Detect which cell encompasses the target text, then output its [X, Y] center coordinate. 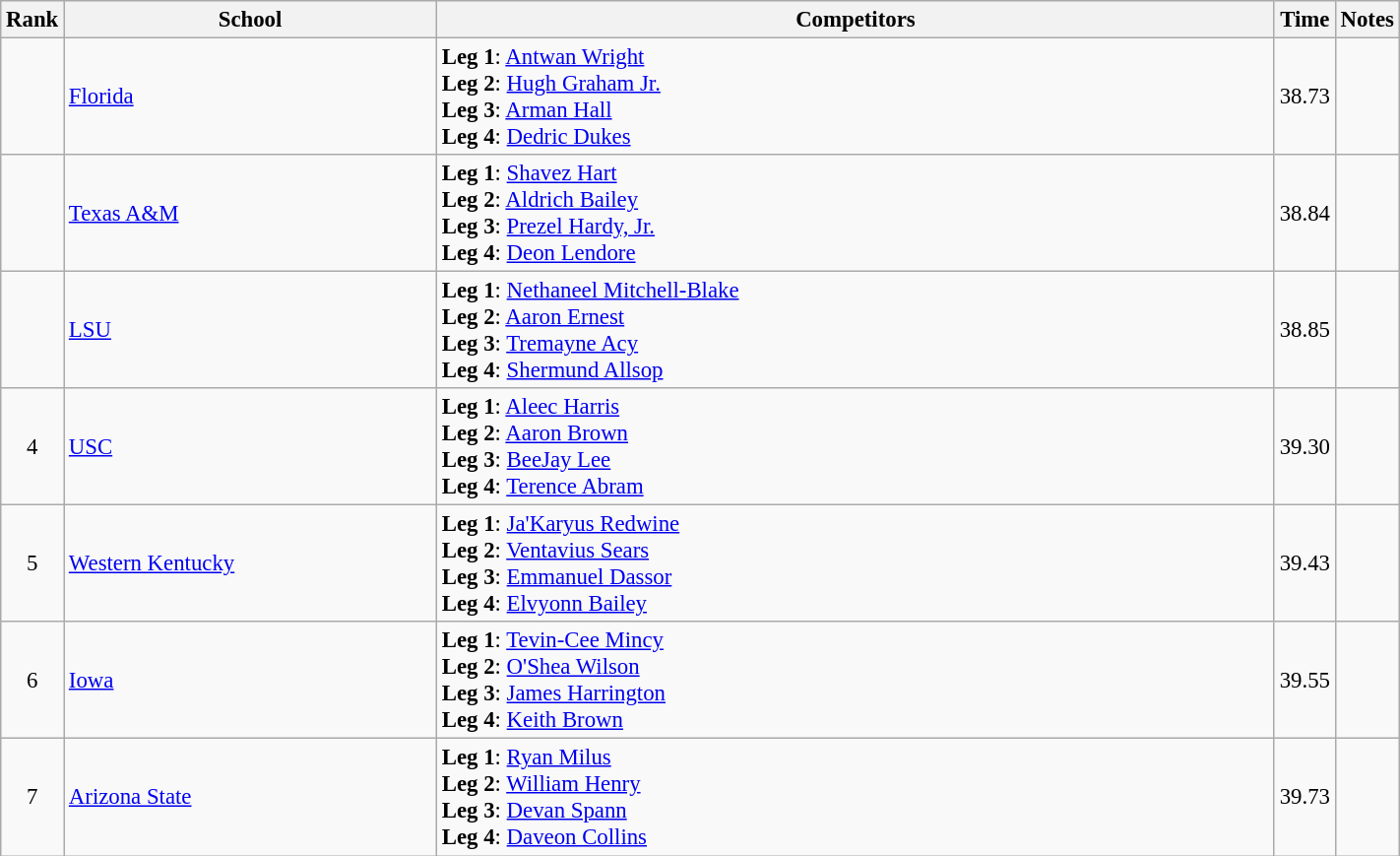
39.73 [1305, 798]
38.73 [1305, 97]
Competitors [855, 20]
39.55 [1305, 682]
Leg 1: Ja'Karyus Redwine Leg 2: Ventavius Sears Leg 3: Emmanuel Dassor Leg 4: Elvyonn Bailey [855, 563]
Rank [32, 20]
Iowa [250, 682]
Leg 1: Antwan Wright Leg 2: Hugh Graham Jr. Leg 3: Arman Hall Leg 4: Dedric Dukes [855, 97]
38.85 [1305, 331]
Notes [1367, 20]
Leg 1: Shavez Hart Leg 2: Aldrich Bailey Leg 3: Prezel Hardy, Jr. Leg 4: Deon Lendore [855, 213]
Florida [250, 97]
Leg 1: Aleec Harris Leg 2: Aaron Brown Leg 3: BeeJay Lee Leg 4: Terence Abram [855, 447]
Leg 1: Ryan Milus Leg 2: William Henry Leg 3: Devan Spann Leg 4: Daveon Collins [855, 798]
Leg 1: Nethaneel Mitchell-Blake Leg 2: Aaron Ernest Leg 3: Tremayne Acy Leg 4: Shermund Allsop [855, 331]
4 [32, 447]
Arizona State [250, 798]
Western Kentucky [250, 563]
38.84 [1305, 213]
39.43 [1305, 563]
7 [32, 798]
Time [1305, 20]
Leg 1: Tevin-Cee Mincy Leg 2: O'Shea Wilson Leg 3: James Harrington Leg 4: Keith Brown [855, 682]
School [250, 20]
LSU [250, 331]
39.30 [1305, 447]
Texas A&M [250, 213]
6 [32, 682]
USC [250, 447]
5 [32, 563]
